For the text-containing cell, return its midpoint in (X, Y) coordinate format. 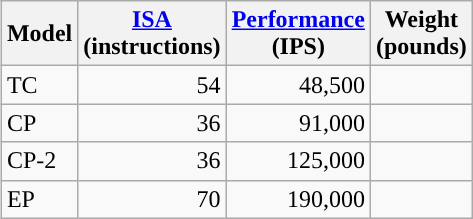
91,000 (298, 123)
Performance (IPS) (298, 34)
ISA (instructions) (152, 34)
CP (39, 123)
70 (152, 199)
125,000 (298, 161)
TC (39, 85)
CP-2 (39, 161)
Weight (pounds) (421, 34)
48,500 (298, 85)
54 (152, 85)
EP (39, 199)
190,000 (298, 199)
Model (39, 34)
